Identify which cell holds the provided text, then report its (x, y) central coordinate. 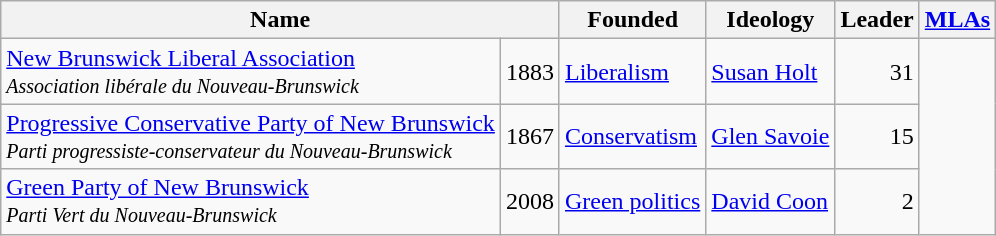
Green Party of New BrunswickParti Vert du Nouveau-Brunswick (251, 202)
Leader (877, 20)
Ideology (770, 20)
31 (877, 72)
1883 (530, 72)
Susan Holt (770, 72)
15 (877, 136)
Green politics (632, 202)
MLAs (957, 20)
Progressive Conservative Party of New BrunswickParti progressiste-conservateur du Nouveau-Brunswick (251, 136)
Conservatism (632, 136)
1867 (530, 136)
2008 (530, 202)
2 (877, 202)
David Coon (770, 202)
Founded (632, 20)
New Brunswick Liberal AssociationAssociation libérale du Nouveau-Brunswick (251, 72)
Name (280, 20)
Liberalism (632, 72)
Glen Savoie (770, 136)
